Provide the [x, y] coordinate of the cell's center where the given text is located.  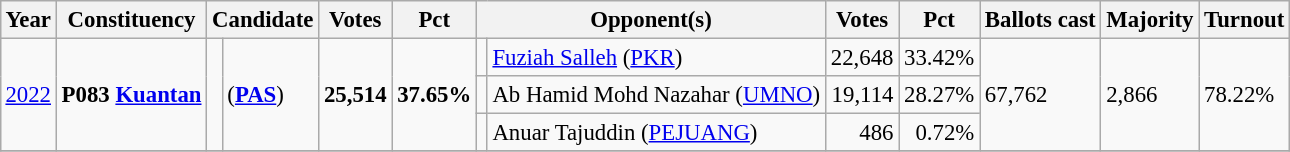
Opponent(s) [652, 20]
0.72% [940, 133]
37.65% [434, 94]
2,866 [1150, 94]
33.42% [940, 57]
2022 [28, 94]
67,762 [1040, 94]
22,648 [862, 57]
Turnout [1244, 20]
Fuziah Salleh (PKR) [656, 57]
19,114 [862, 95]
Majority [1150, 20]
Candidate [263, 20]
Ab Hamid Mohd Nazahar (UMNO) [656, 95]
28.27% [940, 95]
486 [862, 133]
Ballots cast [1040, 20]
25,514 [356, 94]
P083 Kuantan [131, 94]
78.22% [1244, 94]
Year [28, 20]
(PAS) [270, 94]
Anuar Tajuddin (PEJUANG) [656, 133]
Constituency [131, 20]
